Determine the [x, y] coordinate at the center of the cell enclosing the given text.  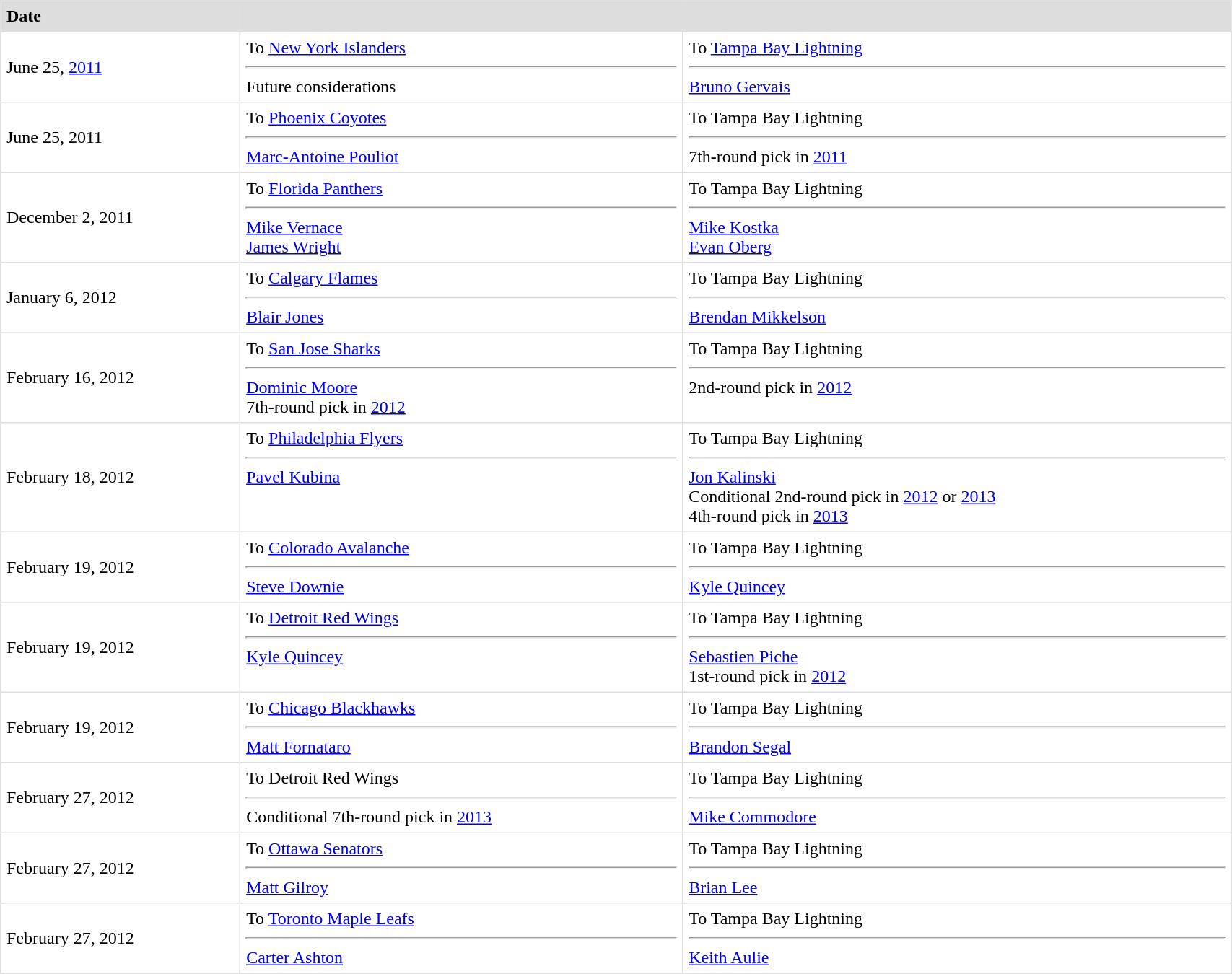
To Tampa Bay Lightning Jon KalinskiConditional 2nd-round pick in 2012 or 20134th-round pick in 2013 [957, 478]
December 2, 2011 [121, 217]
To Tampa Bay Lightning 2nd-round pick in 2012 [957, 377]
To Philadelphia Flyers Pavel Kubina [462, 478]
Date [121, 17]
To Toronto Maple Leafs Carter Ashton [462, 939]
To New York Islanders Future considerations [462, 67]
To Florida Panthers Mike VernaceJames Wright [462, 217]
To Colorado Avalanche Steve Downie [462, 567]
To Phoenix Coyotes Marc-Antoine Pouliot [462, 138]
To San Jose Sharks Dominic Moore7th-round pick in 2012 [462, 377]
January 6, 2012 [121, 298]
To Tampa Bay Lightning Brendan Mikkelson [957, 298]
To Detroit Red Wings Kyle Quincey [462, 647]
To Chicago Blackhawks Matt Fornataro [462, 727]
February 16, 2012 [121, 377]
To Tampa Bay Lightning Mike Commodore [957, 798]
To Calgary Flames Blair Jones [462, 298]
To Tampa Bay Lightning Brian Lee [957, 868]
To Tampa Bay Lightning Keith Aulie [957, 939]
To Tampa Bay Lightning Bruno Gervais [957, 67]
February 18, 2012 [121, 478]
To Tampa Bay Lightning Kyle Quincey [957, 567]
To Detroit Red Wings Conditional 7th-round pick in 2013 [462, 798]
To Ottawa Senators Matt Gilroy [462, 868]
To Tampa Bay Lightning 7th-round pick in 2011 [957, 138]
To Tampa Bay Lightning Brandon Segal [957, 727]
To Tampa Bay Lightning Mike KostkaEvan Oberg [957, 217]
To Tampa Bay Lightning Sebastien Piche1st-round pick in 2012 [957, 647]
